Find where the given text appears and provide that cell's center as (X, Y) coordinate. 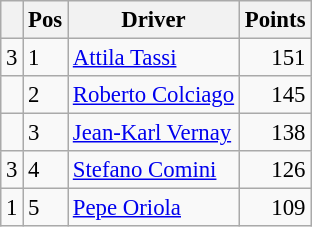
Driver (154, 20)
151 (274, 58)
109 (274, 208)
Roberto Colciago (154, 95)
Pepe Oriola (154, 208)
5 (46, 208)
Stefano Comini (154, 170)
4 (46, 170)
138 (274, 133)
Attila Tassi (154, 58)
Jean-Karl Vernay (154, 133)
Points (274, 20)
2 (46, 95)
126 (274, 170)
Pos (46, 20)
145 (274, 95)
